Provide the [x, y] coordinate of the cell's center where the given text is located.  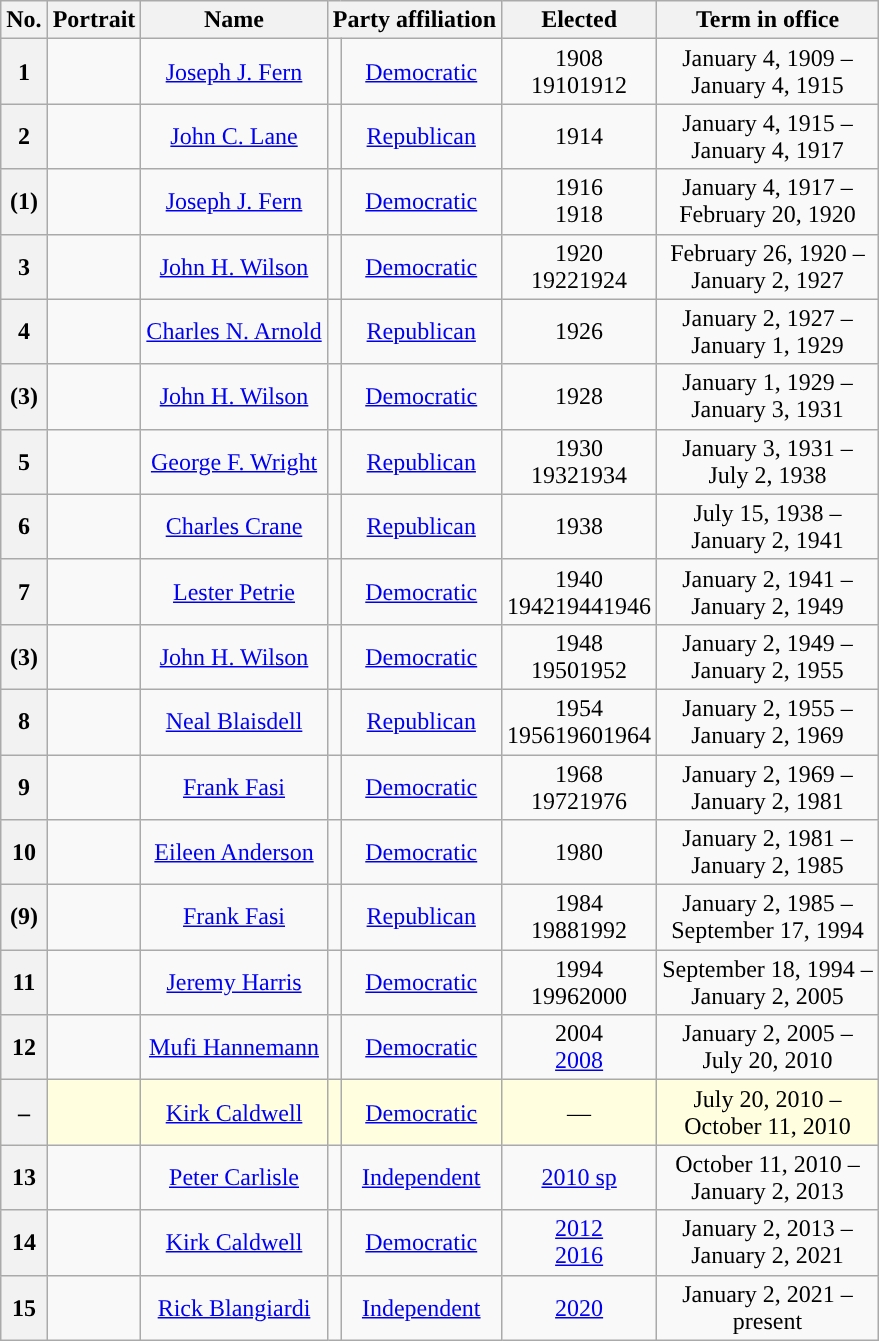
1 [24, 72]
6 [24, 526]
13 [24, 1178]
Elected [580, 20]
15 [24, 1308]
Rick Blangiardi [234, 1308]
Portrait [94, 20]
9 [24, 786]
January 2, 1955 – January 2, 1969 [768, 722]
190819101912 [580, 72]
Neal Blaisdell [234, 722]
193019321934 [580, 462]
198419881992 [580, 918]
19161918 [580, 202]
John C. Lane [234, 136]
July 20, 2010 – October 11, 2010 [768, 1112]
20042008 [580, 1048]
January 2, 2013 – January 2, 2021 [768, 1242]
September 18, 1994 – January 2, 2005 [768, 982]
14 [24, 1242]
January 3, 1931 – July 2, 1938 [768, 462]
George F. Wright [234, 462]
January 2, 1941 – January 2, 1949 [768, 592]
1928 [580, 396]
1938 [580, 526]
199419962000 [580, 982]
January 4, 1909 – January 4, 1915 [768, 72]
1954195619601964 [580, 722]
Charles N. Arnold [234, 332]
10 [24, 852]
Party affiliation [414, 20]
January 1, 1929 – January 3, 1931 [768, 396]
4 [24, 332]
January 4, 1917 – February 20, 1920 [768, 202]
11 [24, 982]
Name [234, 20]
February 26, 1920 – January 2, 1927 [768, 266]
5 [24, 462]
3 [24, 266]
(9) [24, 918]
January 2, 1969 – January 2, 1981 [768, 786]
January 4, 1915 – January 4, 1917 [768, 136]
– [24, 1112]
January 2, 2021 – present [768, 1308]
2020 [580, 1308]
20122016 [580, 1242]
8 [24, 722]
1940194219441946 [580, 592]
Lester Petrie [234, 592]
October 11, 2010 – January 2, 2013 [768, 1178]
January 2, 1927 – January 1, 1929 [768, 332]
7 [24, 592]
196819721976 [580, 786]
Charles Crane [234, 526]
January 2, 1949 – January 2, 1955 [768, 656]
1980 [580, 852]
Mufi Hannemann [234, 1048]
2 [24, 136]
1914 [580, 136]
Peter Carlisle [234, 1178]
January 2, 1985 – September 17, 1994 [768, 918]
1926 [580, 332]
2010 sp [580, 1178]
(1) [24, 202]
12 [24, 1048]
— [580, 1112]
January 2, 2005 – July 20, 2010 [768, 1048]
Jeremy Harris [234, 982]
No. [24, 20]
Term in office [768, 20]
Eileen Anderson [234, 852]
192019221924 [580, 266]
July 15, 1938 – January 2, 1941 [768, 526]
194819501952 [580, 656]
January 2, 1981 – January 2, 1985 [768, 852]
